Return the [X, Y] coordinate for the center point of the cell that contains the specified text.  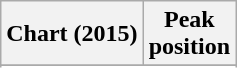
Peakposition [189, 34]
Chart (2015) [72, 34]
